Search for the cell housing the specified text and yield its [x, y] center coordinate. 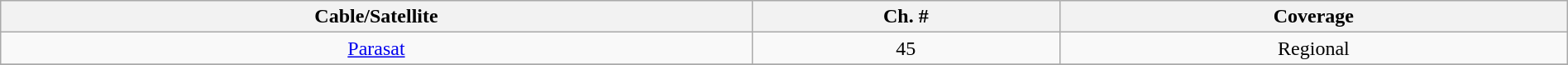
Cable/Satellite [376, 17]
Parasat [376, 48]
45 [906, 48]
Regional [1314, 48]
Coverage [1314, 17]
Ch. # [906, 17]
